Determine the (x, y) coordinate at the center of the cell enclosing the given text.  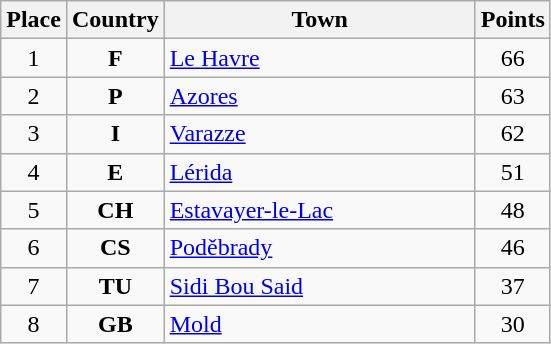
37 (512, 286)
Estavayer-le-Lac (320, 210)
P (115, 96)
CH (115, 210)
E (115, 172)
Mold (320, 324)
4 (34, 172)
3 (34, 134)
Place (34, 20)
6 (34, 248)
Country (115, 20)
30 (512, 324)
48 (512, 210)
1 (34, 58)
51 (512, 172)
I (115, 134)
Poděbrady (320, 248)
66 (512, 58)
62 (512, 134)
F (115, 58)
Le Havre (320, 58)
Sidi Bou Said (320, 286)
46 (512, 248)
TU (115, 286)
7 (34, 286)
2 (34, 96)
Points (512, 20)
GB (115, 324)
Lérida (320, 172)
63 (512, 96)
8 (34, 324)
Town (320, 20)
5 (34, 210)
CS (115, 248)
Varazze (320, 134)
Azores (320, 96)
